Provide the [X, Y] coordinate of the cell's center where the given text is located.  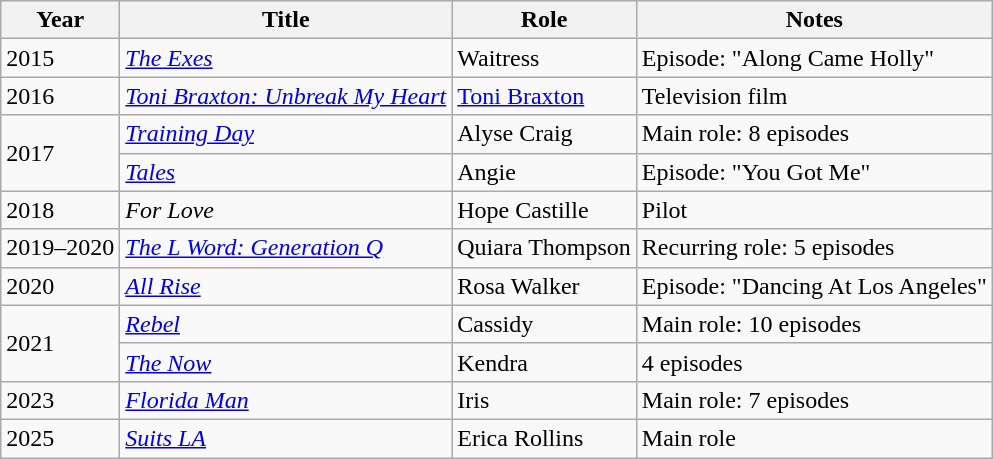
2020 [60, 286]
Role [544, 20]
The Exes [286, 58]
Cassidy [544, 324]
Hope Castille [544, 210]
2025 [60, 438]
Waitress [544, 58]
2023 [60, 400]
Tales [286, 172]
2021 [60, 343]
For Love [286, 210]
Episode: "You Got Me" [814, 172]
4 episodes [814, 362]
Kendra [544, 362]
Main role: 7 episodes [814, 400]
2015 [60, 58]
The L Word: Generation Q [286, 248]
Title [286, 20]
Erica Rollins [544, 438]
All Rise [286, 286]
Main role: 10 episodes [814, 324]
Rosa Walker [544, 286]
Rebel [286, 324]
Television film [814, 96]
2019–2020 [60, 248]
Alyse Craig [544, 134]
Florida Man [286, 400]
Main role [814, 438]
Year [60, 20]
Suits LA [286, 438]
Toni Braxton: Unbreak My Heart [286, 96]
The Now [286, 362]
2017 [60, 153]
Iris [544, 400]
Training Day [286, 134]
Main role: 8 episodes [814, 134]
Recurring role: 5 episodes [814, 248]
Angie [544, 172]
2016 [60, 96]
Toni Braxton [544, 96]
Episode: "Dancing At Los Angeles" [814, 286]
Episode: "Along Came Holly" [814, 58]
Notes [814, 20]
Quiara Thompson [544, 248]
Pilot [814, 210]
2018 [60, 210]
